Detect which cell encompasses the target text, then output its [X, Y] center coordinate. 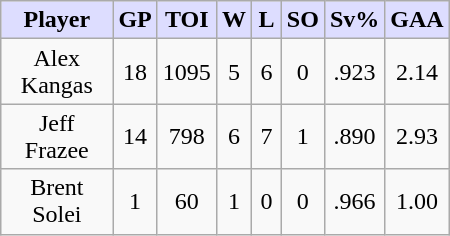
1095 [186, 72]
Jeff Frazee [57, 136]
GP [135, 20]
Brent Solei [57, 202]
18 [135, 72]
2.93 [417, 136]
Sv% [354, 20]
.923 [354, 72]
.966 [354, 202]
60 [186, 202]
.890 [354, 136]
TOI [186, 20]
2.14 [417, 72]
1.00 [417, 202]
Player [57, 20]
L [267, 20]
798 [186, 136]
Alex Kangas [57, 72]
W [234, 20]
SO [302, 20]
5 [234, 72]
14 [135, 136]
GAA [417, 20]
7 [267, 136]
